From the cell containing the given text, extract its center point as [x, y] coordinate. 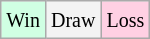
Win [24, 20]
Draw [72, 20]
Loss [126, 20]
